Determine the (X, Y) coordinate at the center of the cell enclosing the given text.  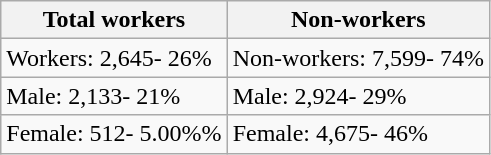
Total workers (114, 20)
Non-workers (358, 20)
Workers: 2,645- 26% (114, 58)
Female: 4,675- 46% (358, 134)
Non-workers: 7,599- 74% (358, 58)
Male: 2,924- 29% (358, 96)
Male: 2,133- 21% (114, 96)
Female: 512- 5.00%% (114, 134)
